From the cell containing the given text, extract its center point as [X, Y] coordinate. 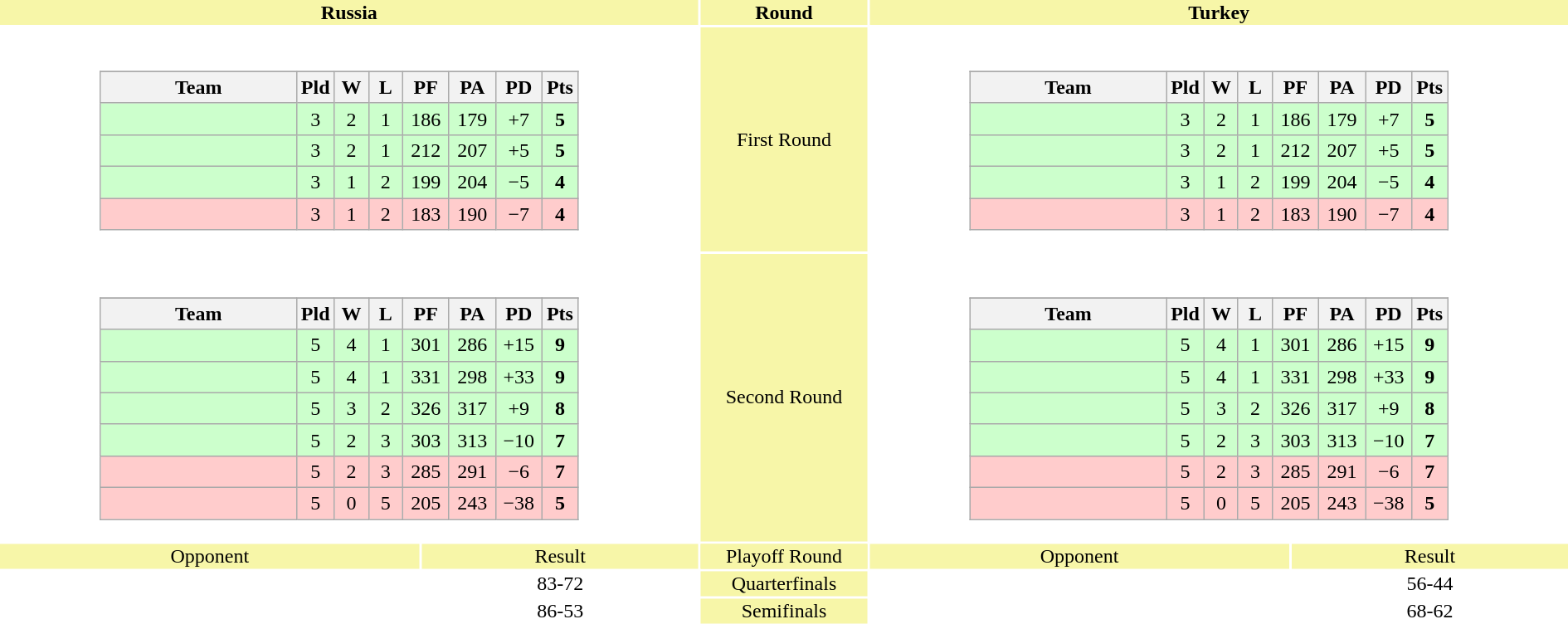
56-44 [1430, 583]
Semifinals [785, 611]
68-62 [1430, 611]
Second Round [785, 397]
Playoff Round [785, 556]
86-53 [561, 611]
Russia [349, 12]
83-72 [561, 583]
Quarterfinals [785, 583]
Turkey [1219, 12]
Round [785, 12]
First Round [785, 139]
